Capture the cell that displays the provided text and extract its [X, Y] central coordinate. 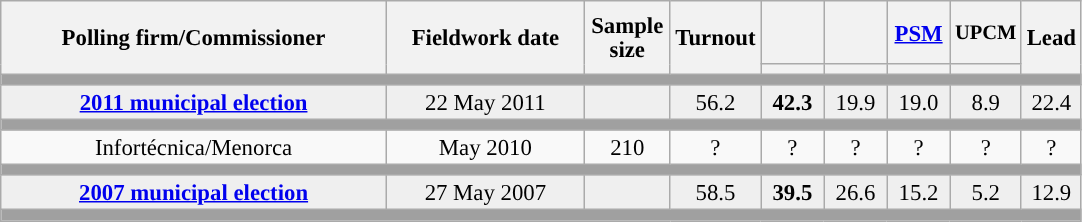
8.9 [986, 102]
May 2010 [485, 148]
Polling firm/Commissioner [194, 38]
19.9 [856, 102]
210 [627, 148]
Lead [1051, 38]
5.2 [986, 194]
39.5 [792, 194]
19.0 [918, 102]
56.2 [716, 102]
22.4 [1051, 102]
2011 municipal election [194, 102]
Turnout [716, 38]
26.6 [856, 194]
12.9 [1051, 194]
Infortécnica/Menorca [194, 148]
UPCM [986, 32]
27 May 2007 [485, 194]
42.3 [792, 102]
2007 municipal election [194, 194]
Fieldwork date [485, 38]
PSM [918, 32]
58.5 [716, 194]
15.2 [918, 194]
22 May 2011 [485, 102]
Sample size [627, 38]
